Output the (X, Y) coordinate of the center of the cell containing the given text.  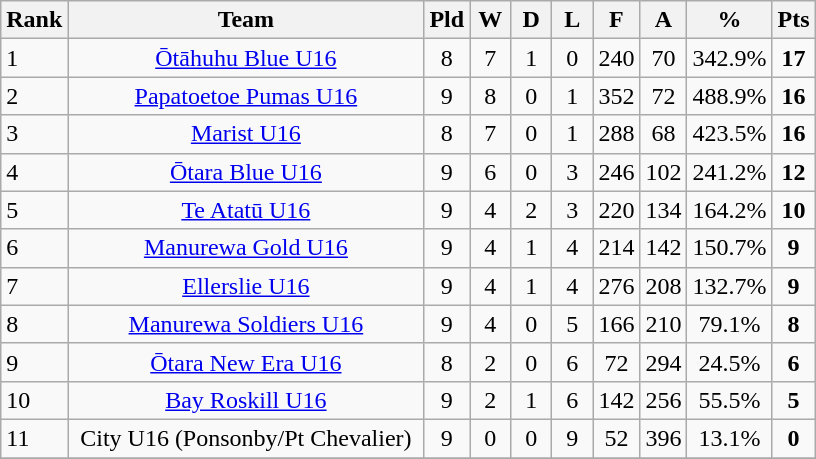
24.5% (730, 362)
% (730, 20)
79.1% (730, 324)
241.2% (730, 172)
13.1% (730, 438)
55.5% (730, 400)
288 (616, 134)
208 (664, 286)
240 (616, 58)
256 (664, 400)
Pld (447, 20)
102 (664, 172)
352 (616, 96)
132.7% (730, 286)
166 (616, 324)
L (572, 20)
Pts (794, 20)
68 (664, 134)
17 (794, 58)
Team (246, 20)
Ōtāhuhu Blue U16 (246, 58)
Rank (34, 20)
Bay Roskill U16 (246, 400)
210 (664, 324)
11 (34, 438)
214 (616, 248)
12 (794, 172)
70 (664, 58)
Ellerslie U16 (246, 286)
City U16 (Ponsonby/Pt Chevalier) (246, 438)
164.2% (730, 210)
342.9% (730, 58)
396 (664, 438)
Manurewa Gold U16 (246, 248)
Ōtara New Era U16 (246, 362)
D (532, 20)
276 (616, 286)
423.5% (730, 134)
Manurewa Soldiers U16 (246, 324)
A (664, 20)
W (490, 20)
294 (664, 362)
488.9% (730, 96)
134 (664, 210)
Papatoetoe Pumas U16 (246, 96)
246 (616, 172)
150.7% (730, 248)
220 (616, 210)
Marist U16 (246, 134)
52 (616, 438)
F (616, 20)
Ōtara Blue U16 (246, 172)
Te Atatū U16 (246, 210)
